Scan for the cell matching the given text and deliver its (x, y) coordinate at center. 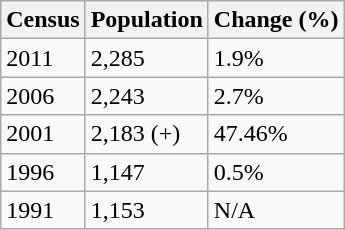
2006 (43, 96)
0.5% (276, 172)
2,285 (146, 58)
N/A (276, 210)
47.46% (276, 134)
1,153 (146, 210)
1996 (43, 172)
2,243 (146, 96)
Change (%) (276, 20)
2,183 (+) (146, 134)
1991 (43, 210)
2001 (43, 134)
Census (43, 20)
1.9% (276, 58)
2.7% (276, 96)
2011 (43, 58)
Population (146, 20)
1,147 (146, 172)
